Pinpoint the cell where the given text exists, returning its [X, Y] midpoint coordinate. 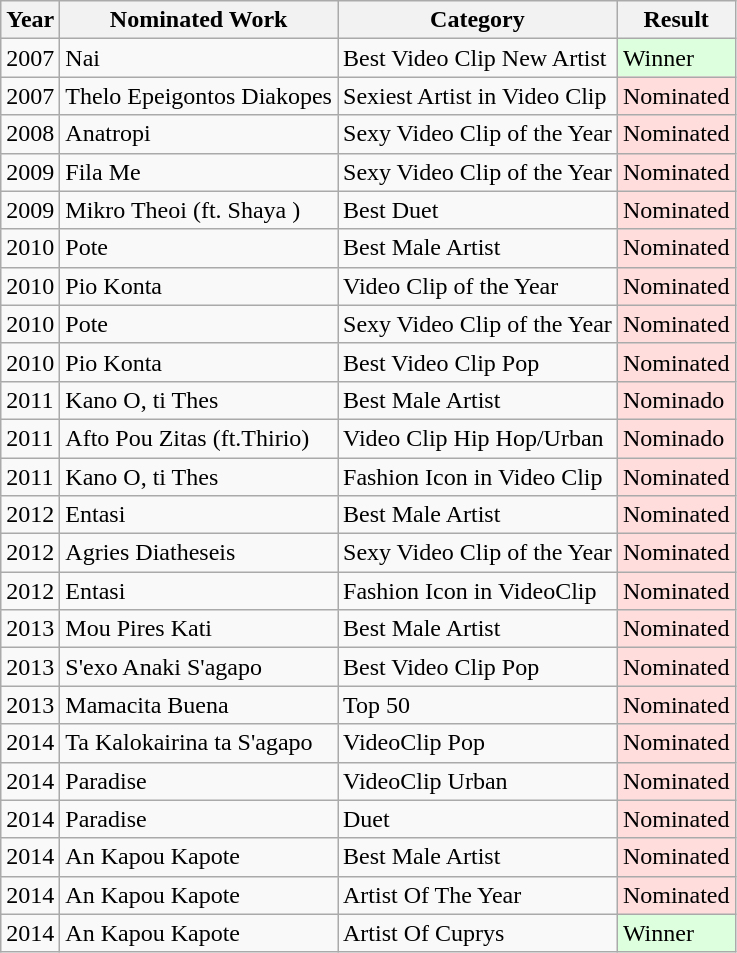
Sexiest Artist in Video Clip [478, 96]
Ta Kalokairina ta S'agapo [199, 743]
Mikro Theoi (ft. Shaya ) [199, 210]
Anatropi [199, 134]
Fashion Icon in Video Clip [478, 477]
Result [676, 20]
Fila Me [199, 172]
Thelo Epeigontos Diakopes [199, 96]
Nai [199, 58]
Duet [478, 819]
Category [478, 20]
Video Clip Hip Hop/Urban [478, 438]
Best Video Clip New Artist [478, 58]
S'exo Anaki S'agapo [199, 667]
Top 50 [478, 705]
Afto Pou Zitas (ft.Thirio) [199, 438]
VideoClip Pop [478, 743]
Artist Of Cuprys [478, 933]
Year [30, 20]
Nominated Work [199, 20]
Fashion Icon in VideoClip [478, 591]
Best Duet [478, 210]
Artist Of The Year [478, 895]
2008 [30, 134]
Agries Diatheseis [199, 553]
Video Clip of the Year [478, 286]
VideoClip Urban [478, 781]
Mamacita Buena [199, 705]
Mou Pires Kati [199, 629]
